Return the (X, Y) coordinate for the center point of the cell that contains the specified text.  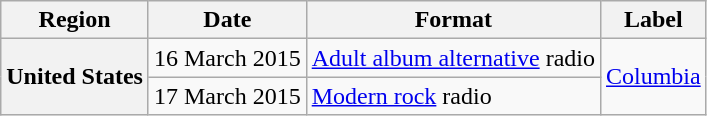
Date (227, 20)
16 March 2015 (227, 58)
Region (75, 20)
Label (653, 20)
Adult album alternative radio (453, 58)
Columbia (653, 77)
Modern rock radio (453, 96)
Format (453, 20)
United States (75, 77)
17 March 2015 (227, 96)
